For the text-containing cell, return its midpoint in (X, Y) coordinate format. 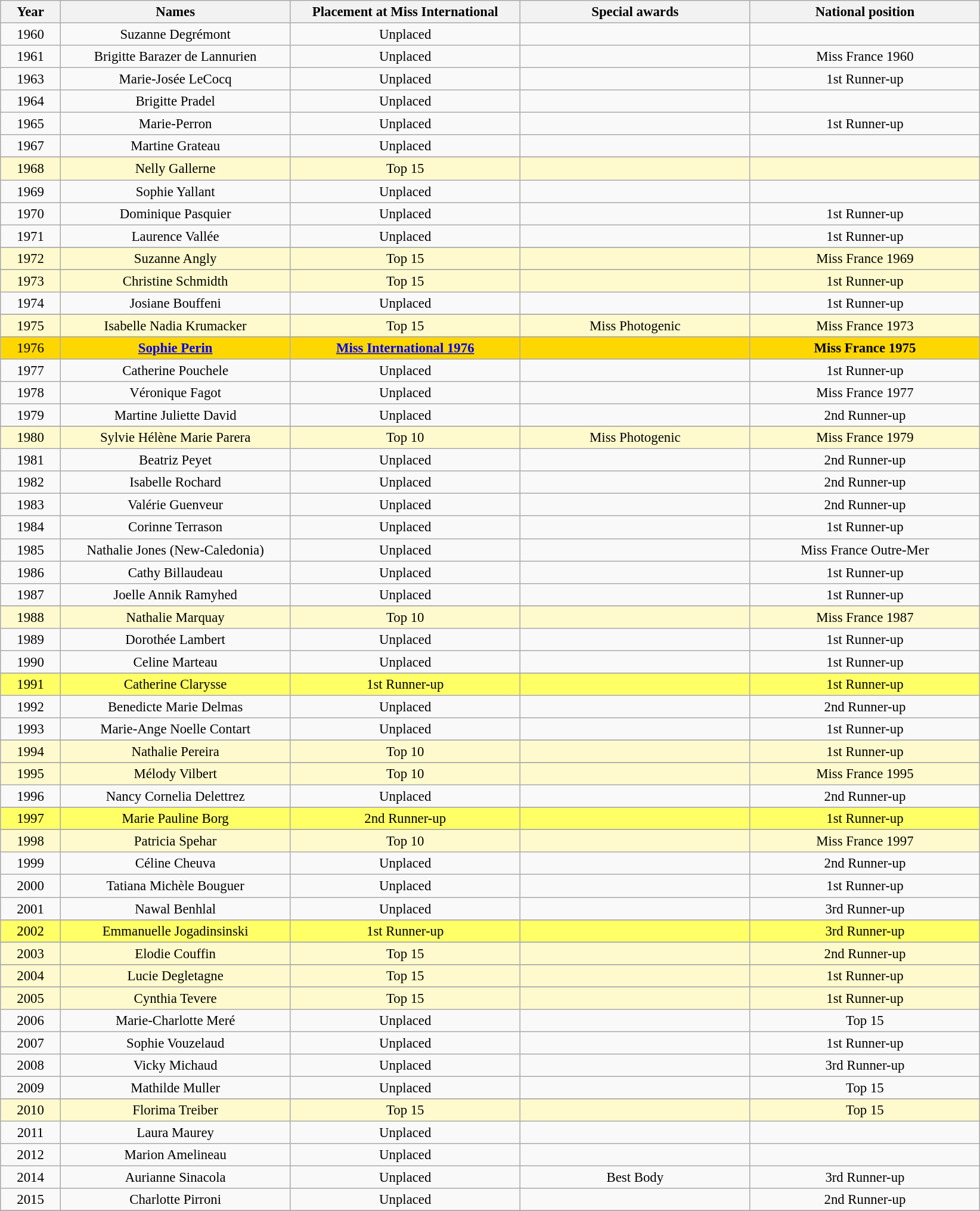
Celine Marteau (175, 662)
2003 (31, 953)
Marie-Ange Noelle Contart (175, 729)
1997 (31, 819)
Martine Juliette David (175, 416)
Véronique Fagot (175, 393)
2004 (31, 975)
Cynthia Tevere (175, 998)
Sophie Vouzelaud (175, 1043)
Miss France 1973 (865, 326)
1998 (31, 841)
2009 (31, 1088)
1988 (31, 617)
1990 (31, 662)
Nathalie Pereira (175, 752)
1985 (31, 550)
National position (865, 12)
1976 (31, 348)
Marie Pauline Borg (175, 819)
Marie-Perron (175, 124)
Charlotte Pirroni (175, 1200)
Mélody Vilbert (175, 774)
2010 (31, 1110)
Marie-Charlotte Meré (175, 1021)
2001 (31, 909)
1975 (31, 326)
Isabelle Nadia Krumacker (175, 326)
Aurianne Sinacola (175, 1178)
Josiane Bouffeni (175, 303)
Miss France 1969 (865, 258)
Lucie Degletagne (175, 975)
Florima Treiber (175, 1110)
Suzanne Angly (175, 258)
Vicky Michaud (175, 1066)
Sophie Perin (175, 348)
Special awards (635, 12)
1968 (31, 169)
Miss France 1960 (865, 57)
2011 (31, 1133)
2015 (31, 1200)
Nathalie Marquay (175, 617)
1967 (31, 146)
1989 (31, 640)
2012 (31, 1155)
Laurence Vallée (175, 236)
2002 (31, 931)
1965 (31, 124)
Nawal Benhlal (175, 909)
1986 (31, 572)
1979 (31, 416)
1981 (31, 460)
Céline Cheuva (175, 864)
1970 (31, 213)
Benedicte Marie Delmas (175, 707)
Catherine Pouchele (175, 370)
Miss France 1997 (865, 841)
1991 (31, 685)
Joelle Annik Ramyhed (175, 594)
Mathilde Muller (175, 1088)
Miss France Outre-Mer (865, 550)
1987 (31, 594)
Laura Maurey (175, 1133)
1994 (31, 752)
1980 (31, 438)
Dorothée Lambert (175, 640)
1971 (31, 236)
Miss France 1975 (865, 348)
1964 (31, 101)
1999 (31, 864)
Christine Schmidth (175, 281)
1974 (31, 303)
Marion Amelineau (175, 1155)
Tatiana Michèle Bouguer (175, 886)
Placement at Miss International (405, 12)
1973 (31, 281)
1972 (31, 258)
Elodie Couffin (175, 953)
Brigitte Pradel (175, 101)
1992 (31, 707)
1995 (31, 774)
Miss France 1977 (865, 393)
Patricia Spehar (175, 841)
Martine Grateau (175, 146)
Miss France 1979 (865, 438)
Corinne Terrason (175, 528)
Sylvie Hélène Marie Parera (175, 438)
Names (175, 12)
Marie-Josée LeCocq (175, 79)
Nathalie Jones (New-Caledonia) (175, 550)
Suzanne Degrémont (175, 35)
1960 (31, 35)
Miss International 1976 (405, 348)
Sophie Yallant (175, 191)
Beatriz Peyet (175, 460)
2006 (31, 1021)
Year (31, 12)
2008 (31, 1066)
1993 (31, 729)
2000 (31, 886)
1969 (31, 191)
1961 (31, 57)
Catherine Clarysse (175, 685)
Best Body (635, 1178)
1978 (31, 393)
1977 (31, 370)
2005 (31, 998)
Isabelle Rochard (175, 482)
Nelly Gallerne (175, 169)
Miss France 1987 (865, 617)
Valérie Guenveur (175, 505)
2007 (31, 1043)
1996 (31, 797)
1984 (31, 528)
Emmanuelle Jogadinsinski (175, 931)
Dominique Pasquier (175, 213)
Nancy Cornelia Delettrez (175, 797)
1982 (31, 482)
Cathy Billaudeau (175, 572)
1983 (31, 505)
Brigitte Barazer de Lannurien (175, 57)
2014 (31, 1178)
Miss France 1995 (865, 774)
1963 (31, 79)
